Output the (x, y) coordinate of the center of the cell containing the given text.  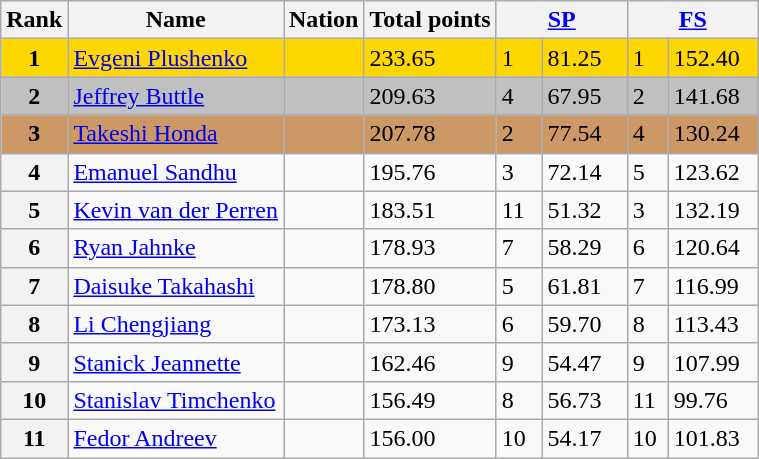
178.93 (430, 248)
116.99 (713, 286)
113.43 (713, 324)
173.13 (430, 324)
Evgeni Plushenko (176, 58)
162.46 (430, 362)
233.65 (430, 58)
132.19 (713, 210)
Rank (34, 20)
120.64 (713, 248)
54.47 (584, 362)
207.78 (430, 134)
SP (562, 20)
59.70 (584, 324)
Name (176, 20)
61.81 (584, 286)
Emanuel Sandhu (176, 172)
Daisuke Takahashi (176, 286)
209.63 (430, 96)
81.25 (584, 58)
Kevin van der Perren (176, 210)
Fedor Andreev (176, 438)
Stanislav Timchenko (176, 400)
183.51 (430, 210)
99.76 (713, 400)
FS (692, 20)
156.00 (430, 438)
178.80 (430, 286)
Jeffrey Buttle (176, 96)
Ryan Jahnke (176, 248)
51.32 (584, 210)
Total points (430, 20)
101.83 (713, 438)
Nation (324, 20)
141.68 (713, 96)
56.73 (584, 400)
58.29 (584, 248)
77.54 (584, 134)
156.49 (430, 400)
130.24 (713, 134)
152.40 (713, 58)
Takeshi Honda (176, 134)
Li Chengjiang (176, 324)
107.99 (713, 362)
123.62 (713, 172)
54.17 (584, 438)
195.76 (430, 172)
Stanick Jeannette (176, 362)
67.95 (584, 96)
72.14 (584, 172)
